Locate the cell with the specified text and output its (X, Y) center coordinate. 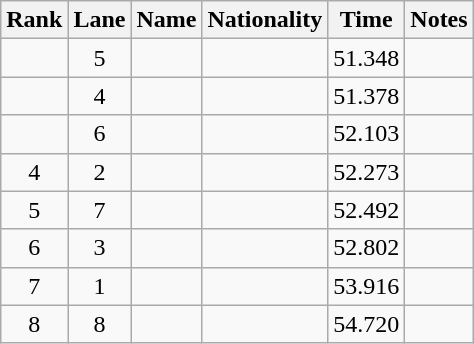
1 (100, 286)
54.720 (366, 324)
51.378 (366, 96)
Rank (34, 20)
52.492 (366, 210)
51.348 (366, 58)
52.103 (366, 134)
Lane (100, 20)
Notes (439, 20)
53.916 (366, 286)
Nationality (265, 20)
52.273 (366, 172)
2 (100, 172)
Name (166, 20)
Time (366, 20)
3 (100, 248)
52.802 (366, 248)
